Output the [X, Y] coordinate of the center of the cell containing the given text.  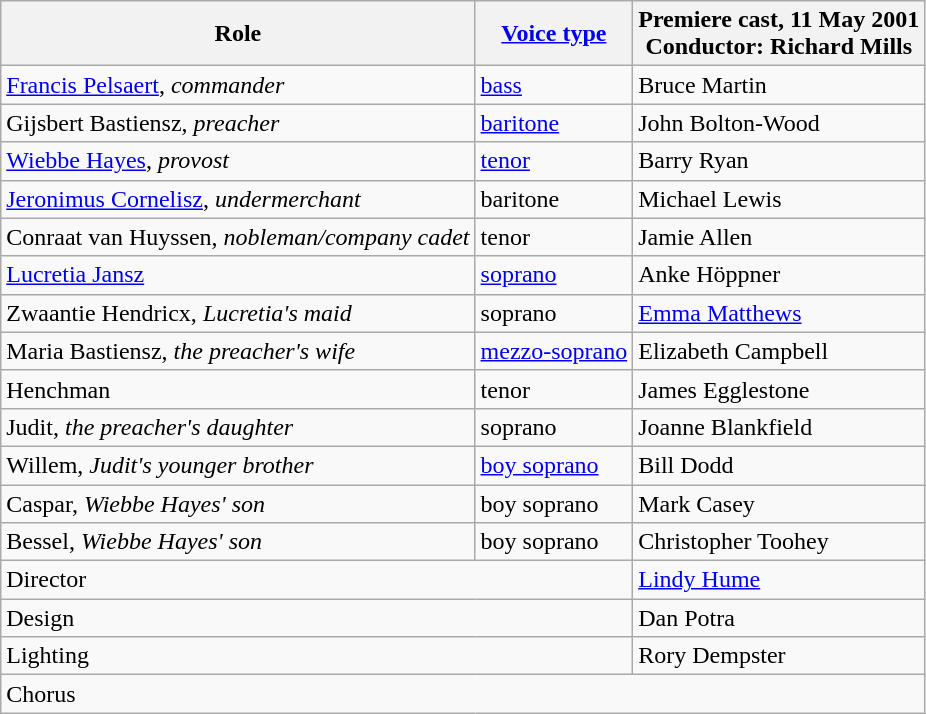
Mark Casey [779, 503]
Gijsbert Bastiensz, preacher [238, 123]
Anke Höppner [779, 275]
Rory Dempster [779, 656]
John Bolton-Wood [779, 123]
Bruce Martin [779, 85]
Lindy Hume [779, 580]
Director [317, 580]
Design [317, 618]
Judit, the preacher's daughter [238, 427]
Bessel, Wiebbe Hayes' son [238, 542]
Jeronimus Cornelisz, undermerchant [238, 199]
Willem, Judit's younger brother [238, 465]
Jamie Allen [779, 237]
Lighting [317, 656]
Emma Matthews [779, 313]
Chorus [463, 694]
Bill Dodd [779, 465]
Caspar, Wiebbe Hayes' son [238, 503]
Role [238, 34]
Henchman [238, 389]
Francis Pelsaert, commander [238, 85]
Maria Bastiensz, the preacher's wife [238, 351]
Wiebbe Hayes, provost [238, 161]
Dan Potra [779, 618]
Christopher Toohey [779, 542]
Lucretia Jansz [238, 275]
Zwaantie Hendricx, Lucretia's maid [238, 313]
Joanne Blankfield [779, 427]
Premiere cast, 11 May 2001Conductor: Richard Mills [779, 34]
Barry Ryan [779, 161]
Conraat van Huyssen, nobleman/company cadet [238, 237]
Voice type [554, 34]
Elizabeth Campbell [779, 351]
bass [554, 85]
James Egglestone [779, 389]
mezzo-soprano [554, 351]
Michael Lewis [779, 199]
